Output the (x, y) coordinate of the center of the cell containing the given text.  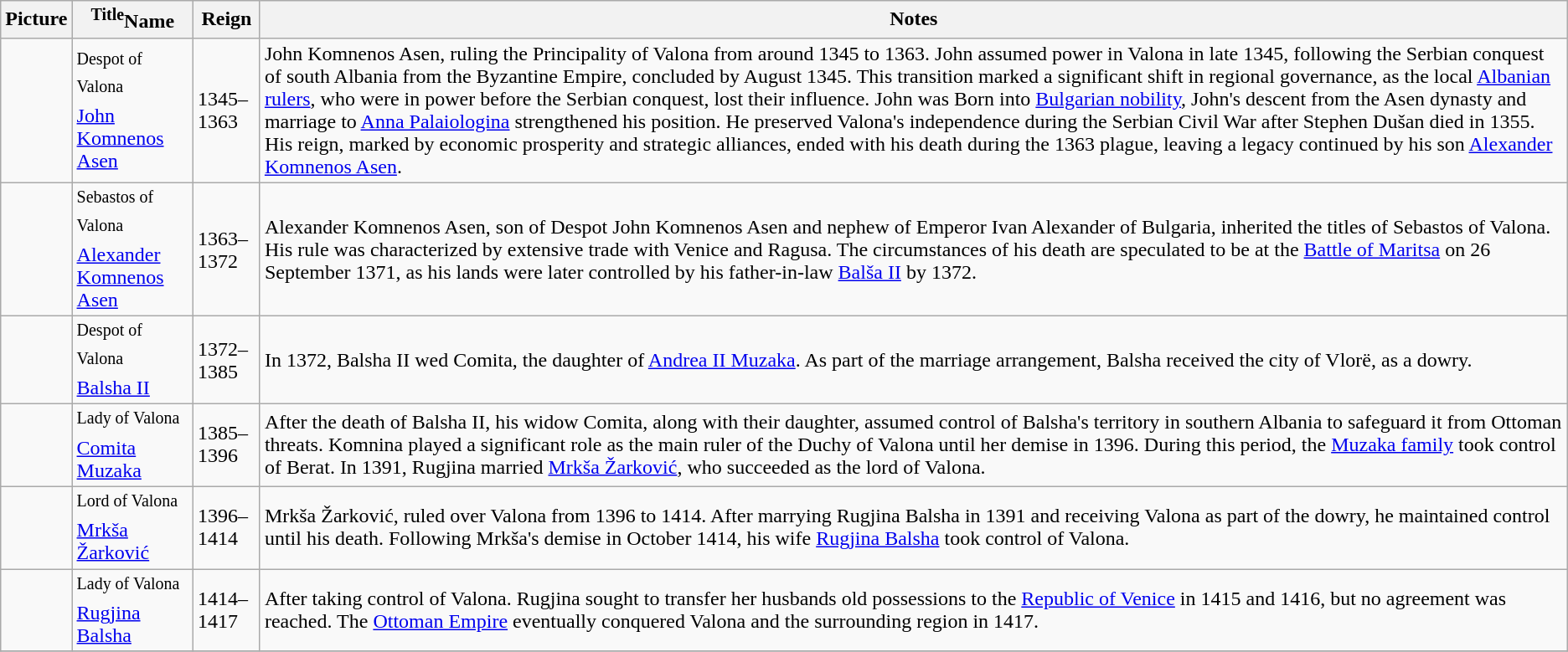
Lord of ValonaMrkša Žarković (132, 527)
1396–1414 (227, 527)
Despot of ValonaJohn Komnenos Asen (132, 110)
Reign (227, 20)
Notes (913, 20)
1363–1372 (227, 249)
1345–1363 (227, 110)
Sebastos of ValonaAlexander Komnenos Asen (132, 249)
In 1372, Balsha II wed Comita, the daughter of Andrea II Muzaka. As part of the marriage arrangement, Balsha received the city of Vlorë, as a dowry. (913, 360)
Lady of ValonaRugjina Balsha (132, 611)
1372–1385 (227, 360)
1385–1396 (227, 445)
Picture (37, 20)
TitleName (132, 20)
Despot of ValonaBalsha II (132, 360)
Lady of ValonaComita Muzaka (132, 445)
1414–1417 (227, 611)
